Return the [X, Y] coordinate for the center point of the cell that contains the specified text.  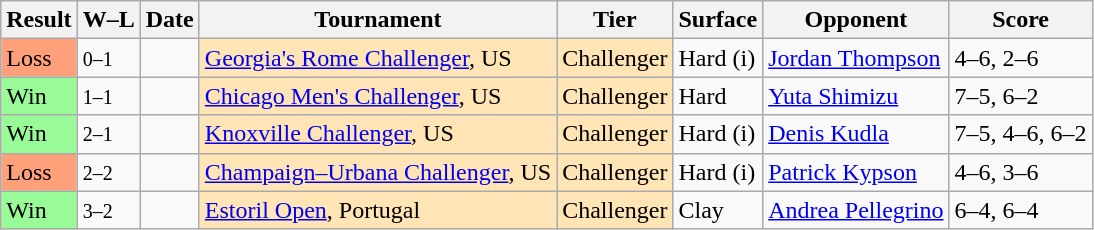
Score [1020, 20]
Tier [615, 20]
6–4, 6–4 [1020, 210]
Denis Kudla [856, 134]
4–6, 2–6 [1020, 58]
4–6, 3–6 [1020, 172]
7–5, 6–2 [1020, 96]
W–L [108, 20]
Patrick Kypson [856, 172]
0–1 [108, 58]
Georgia's Rome Challenger, US [378, 58]
Jordan Thompson [856, 58]
Andrea Pellegrino [856, 210]
Estoril Open, Portugal [378, 210]
Yuta Shimizu [856, 96]
Result [39, 20]
2–1 [108, 134]
7–5, 4–6, 6–2 [1020, 134]
Clay [718, 210]
Tournament [378, 20]
1–1 [108, 96]
Knoxville Challenger, US [378, 134]
Opponent [856, 20]
2–2 [108, 172]
Chicago Men's Challenger, US [378, 96]
Surface [718, 20]
Date [170, 20]
Champaign–Urbana Challenger, US [378, 172]
Hard [718, 96]
3–2 [108, 210]
